Locate the cell with the specified text and output its [x, y] center coordinate. 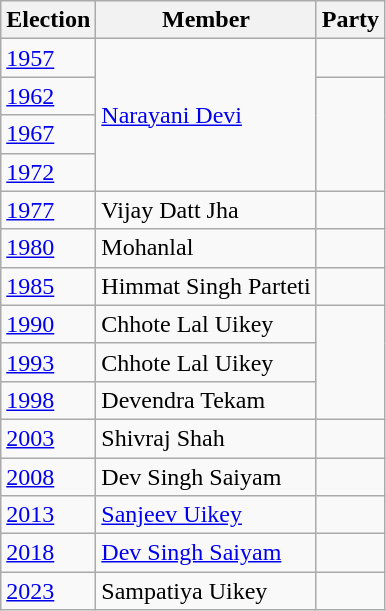
2008 [48, 477]
2023 [48, 591]
1972 [48, 172]
1977 [48, 210]
2018 [48, 553]
1990 [48, 324]
Election [48, 20]
1962 [48, 96]
1967 [48, 134]
Sanjeev Uikey [206, 515]
2013 [48, 515]
Vijay Datt Jha [206, 210]
1998 [48, 400]
Narayani Devi [206, 115]
1980 [48, 248]
Sampatiya Uikey [206, 591]
Member [206, 20]
Himmat Singh Parteti [206, 286]
Mohanlal [206, 248]
2003 [48, 438]
Party [350, 20]
1993 [48, 362]
1957 [48, 58]
Devendra Tekam [206, 400]
Shivraj Shah [206, 438]
1985 [48, 286]
